Locate the cell with the specified text and output its [X, Y] center coordinate. 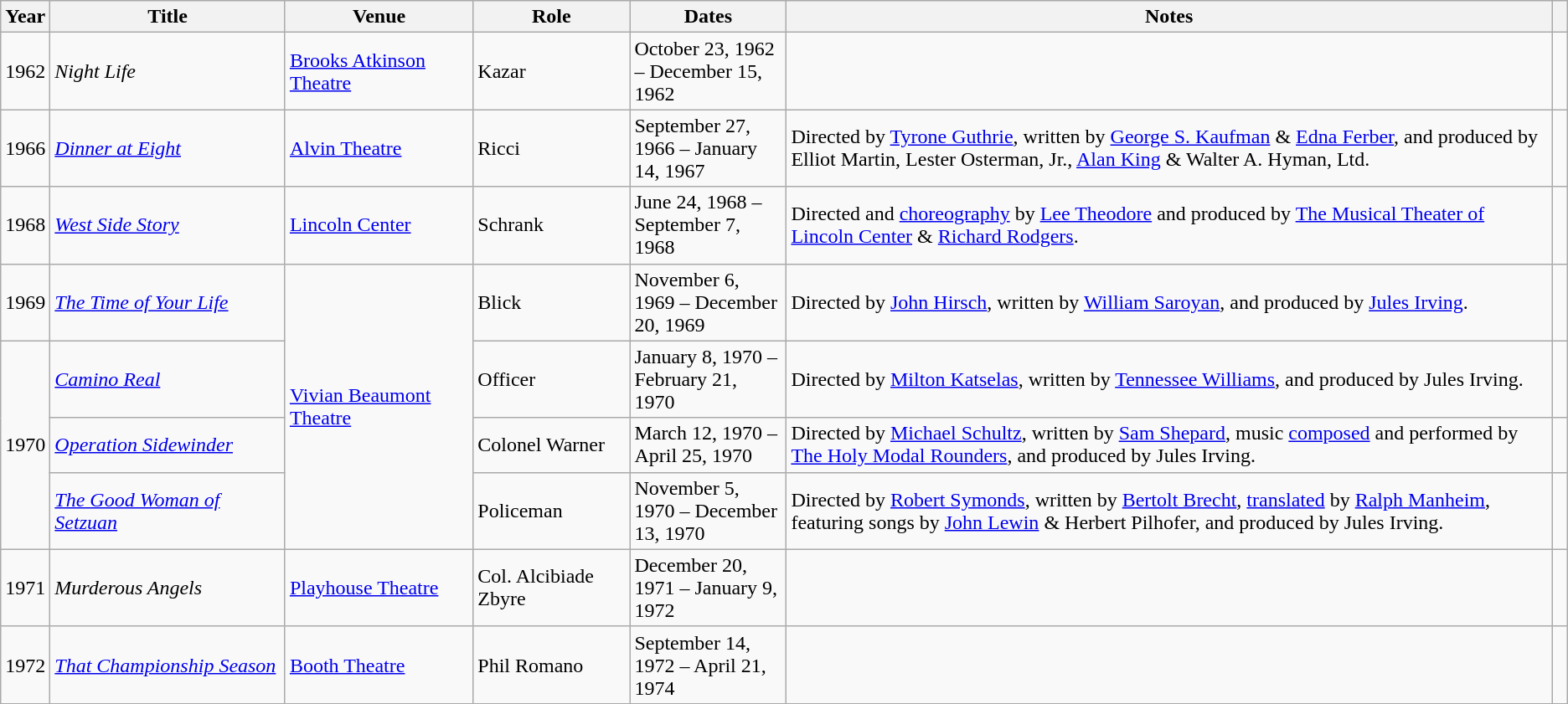
Directed and choreography by Lee Theodore and produced by The Musical Theater of Lincoln Center & Richard Rodgers. [1169, 225]
Role [551, 17]
Ricci [551, 148]
Schrank [551, 225]
Policeman [551, 511]
Officer [551, 379]
Brooks Atkinson Theatre [379, 71]
Phil Romano [551, 665]
June 24, 1968 – September 7, 1968 [709, 225]
Operation Sidewinder [168, 445]
Alvin Theatre [379, 148]
Year [25, 17]
1969 [25, 302]
Colonel Warner [551, 445]
Night Life [168, 71]
1972 [25, 665]
Directed by John Hirsch, written by William Saroyan, and produced by Jules Irving. [1169, 302]
November 6, 1969 – December 20, 1969 [709, 302]
December 20, 1971 – January 9, 1972 [709, 588]
Dinner at Eight [168, 148]
Booth Theatre [379, 665]
Blick [551, 302]
Lincoln Center [379, 225]
The Time of Your Life [168, 302]
Venue [379, 17]
1968 [25, 225]
Playhouse Theatre [379, 588]
Col. Alcibiade Zbyre [551, 588]
Camino Real [168, 379]
September 14, 1972 – April 21, 1974 [709, 665]
That Championship Season [168, 665]
Notes [1169, 17]
Directed by Michael Schultz, written by Sam Shepard, music composed and performed by The Holy Modal Rounders, and produced by Jules Irving. [1169, 445]
The Good Woman of Setzuan [168, 511]
Murderous Angels [168, 588]
Directed by Milton Katselas, written by Tennessee Williams, and produced by Jules Irving. [1169, 379]
Vivian Beaumont Theatre [379, 407]
1966 [25, 148]
March 12, 1970 – April 25, 1970 [709, 445]
January 8, 1970 – February 21, 1970 [709, 379]
November 5, 1970 – December 13, 1970 [709, 511]
September 27, 1966 – January 14, 1967 [709, 148]
Kazar [551, 71]
Dates [709, 17]
Title [168, 17]
1971 [25, 588]
1962 [25, 71]
West Side Story [168, 225]
October 23, 1962 – December 15, 1962 [709, 71]
1970 [25, 445]
